Find where the given text appears and provide that cell's center as (x, y) coordinate. 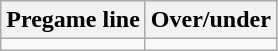
Over/under (210, 20)
Pregame line (74, 20)
